Determine the [x, y] coordinate at the center of the cell enclosing the given text.  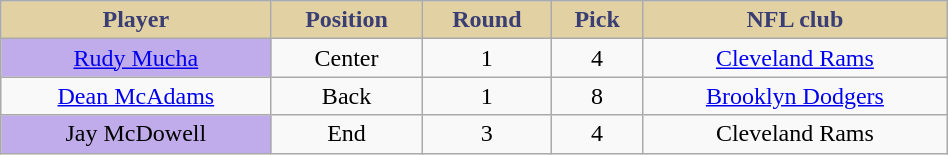
Dean McAdams [136, 96]
Player [136, 20]
3 [487, 134]
End [346, 134]
Jay McDowell [136, 134]
NFL club [796, 20]
Position [346, 20]
8 [598, 96]
Round [487, 20]
Pick [598, 20]
Rudy Mucha [136, 58]
Brooklyn Dodgers [796, 96]
Center [346, 58]
Back [346, 96]
